Search for the cell housing the specified text and yield its (X, Y) center coordinate. 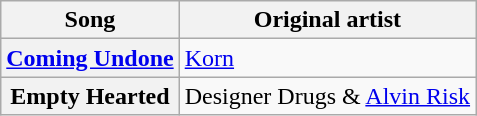
Coming Undone (90, 58)
Song (90, 20)
Korn (327, 58)
Original artist (327, 20)
Empty Hearted (90, 96)
Designer Drugs & Alvin Risk (327, 96)
